Detect which cell encompasses the target text, then output its (x, y) center coordinate. 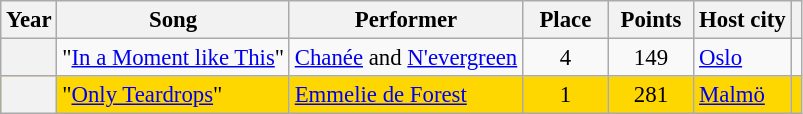
149 (651, 58)
Year (29, 20)
Song (174, 20)
Malmö (742, 95)
Performer (406, 20)
Place (566, 20)
Host city (742, 20)
"In a Moment like This" (174, 58)
Emmelie de Forest (406, 95)
Points (651, 20)
Chanée and N'evergreen (406, 58)
281 (651, 95)
"Only Teardrops" (174, 95)
4 (566, 58)
1 (566, 95)
Oslo (742, 58)
